Scan for the cell matching the given text and deliver its (X, Y) coordinate at center. 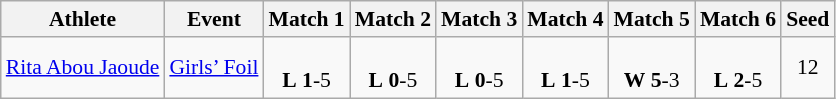
Match 3 (479, 19)
Athlete (83, 19)
Match 5 (652, 19)
Girls’ Foil (214, 68)
Match 1 (306, 19)
W 5-3 (652, 68)
12 (808, 68)
Event (214, 19)
Rita Abou Jaoude (83, 68)
L 2-5 (738, 68)
Match 6 (738, 19)
Match 2 (393, 19)
Seed (808, 19)
Match 4 (565, 19)
